Pinpoint the cell where the given text exists, returning its [X, Y] midpoint coordinate. 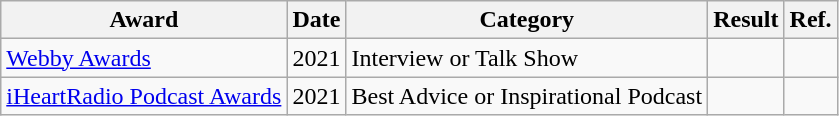
Category [527, 20]
Date [316, 20]
Interview or Talk Show [527, 58]
iHeartRadio Podcast Awards [144, 96]
Award [144, 20]
Best Advice or Inspirational Podcast [527, 96]
Result [746, 20]
Webby Awards [144, 58]
Ref. [810, 20]
